Find where the given text appears and provide that cell's center as (X, Y) coordinate. 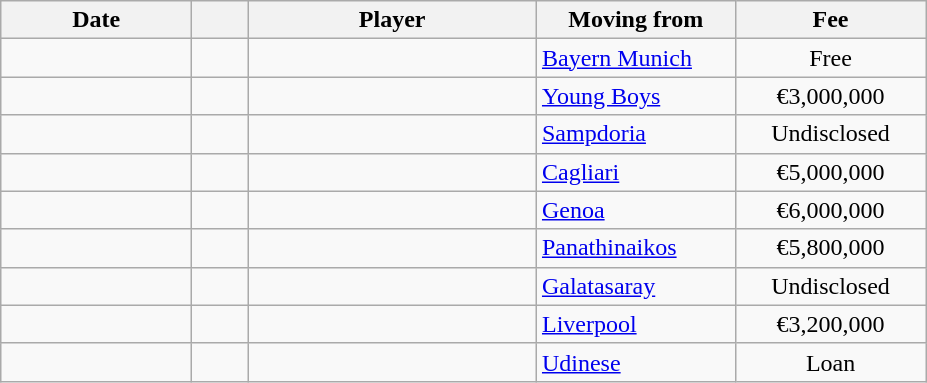
Genoa (636, 210)
Galatasaray (636, 286)
Fee (830, 20)
€5,000,000 (830, 172)
Date (96, 20)
Free (830, 58)
€5,800,000 (830, 248)
Bayern Munich (636, 58)
€3,200,000 (830, 324)
Player (392, 20)
€6,000,000 (830, 210)
Moving from (636, 20)
Sampdoria (636, 134)
Loan (830, 362)
Udinese (636, 362)
Cagliari (636, 172)
€3,000,000 (830, 96)
Young Boys (636, 96)
Liverpool (636, 324)
Panathinaikos (636, 248)
